Determine the [X, Y] coordinate at the center of the cell enclosing the given text.  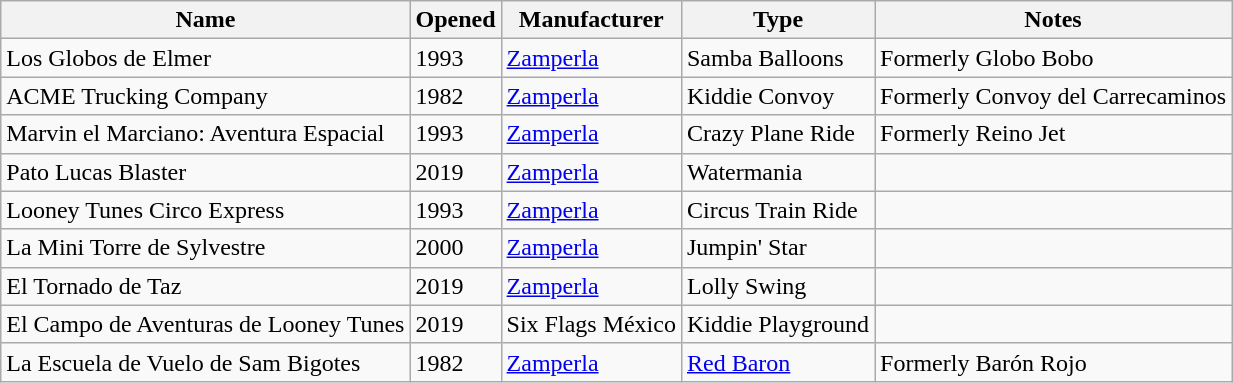
El Tornado de Taz [206, 286]
Jumpin' Star [778, 248]
Lolly Swing [778, 286]
ACME Trucking Company [206, 96]
Marvin el Marciano: Aventura Espacial [206, 134]
Formerly Globo Bobo [1054, 58]
Kiddie Playground [778, 324]
Los Globos de Elmer [206, 58]
Formerly Barón Rojo [1054, 362]
El Campo de Aventuras de Looney Tunes [206, 324]
Type [778, 20]
Kiddie Convoy [778, 96]
Six Flags México [591, 324]
La Mini Torre de Sylvestre [206, 248]
Watermania [778, 172]
Notes [1054, 20]
Crazy Plane Ride [778, 134]
Formerly Reino Jet [1054, 134]
Opened [456, 20]
La Escuela de Vuelo de Sam Bigotes [206, 362]
2000 [456, 248]
Formerly Convoy del Carrecaminos [1054, 96]
Name [206, 20]
Circus Train Ride [778, 210]
Pato Lucas Blaster [206, 172]
Manufacturer [591, 20]
Samba Balloons [778, 58]
Looney Tunes Circo Express [206, 210]
Red Baron [778, 362]
